Output the [X, Y] coordinate of the center of the cell containing the given text.  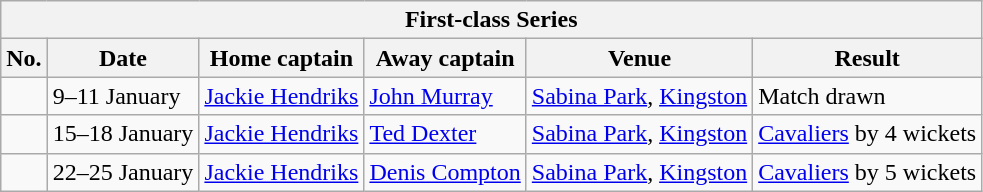
22–25 January [123, 172]
Match drawn [868, 96]
Date [123, 58]
Ted Dexter [445, 134]
Cavaliers by 5 wickets [868, 172]
Home captain [282, 58]
15–18 January [123, 134]
9–11 January [123, 96]
Cavaliers by 4 wickets [868, 134]
First-class Series [492, 20]
Venue [639, 58]
John Murray [445, 96]
Denis Compton [445, 172]
Away captain [445, 58]
Result [868, 58]
No. [24, 58]
